Return the (x, y) coordinate for the center point of the cell that contains the specified text.  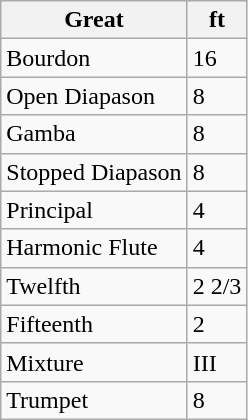
Trumpet (94, 400)
2 (217, 324)
Bourdon (94, 58)
Twelfth (94, 286)
Principal (94, 210)
Harmonic Flute (94, 248)
Fifteenth (94, 324)
Stopped Diapason (94, 172)
Open Diapason (94, 96)
III (217, 362)
Gamba (94, 134)
ft (217, 20)
Mixture (94, 362)
16 (217, 58)
Great (94, 20)
2 2/3 (217, 286)
